Capture the cell that displays the provided text and extract its [X, Y] central coordinate. 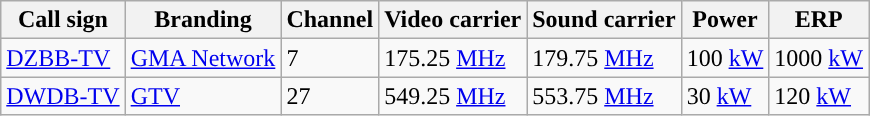
Branding [203, 20]
100 kW [725, 58]
GMA Network [203, 58]
27 [330, 96]
GTV [203, 96]
553.75 MHz [604, 96]
175.25 MHz [453, 58]
Power [725, 20]
30 kW [725, 96]
Call sign [63, 20]
Channel [330, 20]
549.25 MHz [453, 96]
Video carrier [453, 20]
179.75 MHz [604, 58]
120 kW [819, 96]
1000 kW [819, 58]
7 [330, 58]
ERP [819, 20]
Sound carrier [604, 20]
DWDB-TV [63, 96]
DZBB-TV [63, 58]
